Determine the (X, Y) coordinate at the center of the cell enclosing the given text.  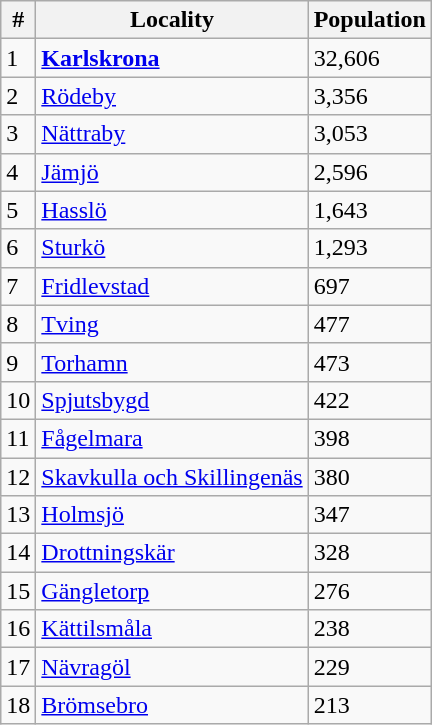
477 (370, 324)
# (18, 20)
422 (370, 400)
15 (18, 591)
398 (370, 438)
5 (18, 210)
3,356 (370, 96)
1,643 (370, 210)
Nävragöl (172, 667)
Brömsebro (172, 705)
Drottningskär (172, 553)
18 (18, 705)
16 (18, 629)
213 (370, 705)
3,053 (370, 134)
8 (18, 324)
32,606 (370, 58)
Gängletorp (172, 591)
13 (18, 515)
229 (370, 667)
Tving (172, 324)
1 (18, 58)
9 (18, 362)
10 (18, 400)
12 (18, 477)
Hasslö (172, 210)
14 (18, 553)
11 (18, 438)
347 (370, 515)
328 (370, 553)
2,596 (370, 172)
Population (370, 20)
Skavkulla och Skillingenäs (172, 477)
Torhamn (172, 362)
697 (370, 286)
Spjutsbygd (172, 400)
4 (18, 172)
17 (18, 667)
473 (370, 362)
Jämjö (172, 172)
Rödeby (172, 96)
Nättraby (172, 134)
1,293 (370, 248)
3 (18, 134)
Fågelmara (172, 438)
6 (18, 248)
Karlskrona (172, 58)
Fridlevstad (172, 286)
Holmsjö (172, 515)
380 (370, 477)
Kättilsmåla (172, 629)
2 (18, 96)
Locality (172, 20)
7 (18, 286)
238 (370, 629)
Sturkö (172, 248)
276 (370, 591)
